Provide the (x, y) coordinate of the cell's center where the given text is located.  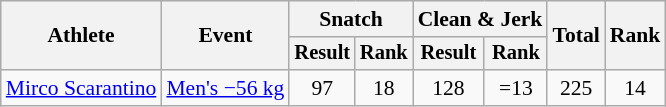
18 (384, 88)
97 (322, 88)
Athlete (82, 36)
Event (225, 36)
Clean & Jerk (480, 19)
Snatch (350, 19)
225 (576, 88)
=13 (516, 88)
Mirco Scarantino (82, 88)
14 (636, 88)
Total (576, 36)
Men's −56 kg (225, 88)
128 (449, 88)
